Locate the cell with the specified text and output its (x, y) center coordinate. 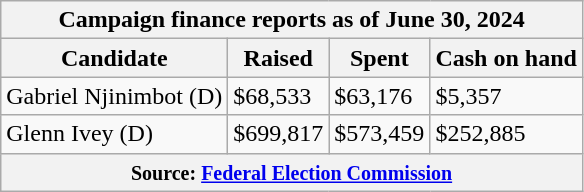
$68,533 (278, 96)
$573,459 (380, 134)
Campaign finance reports as of June 30, 2024 (292, 20)
$252,885 (506, 134)
Raised (278, 58)
$5,357 (506, 96)
Candidate (114, 58)
Gabriel Njinimbot (D) (114, 96)
Source: Federal Election Commission (292, 172)
Spent (380, 58)
Glenn Ivey (D) (114, 134)
Cash on hand (506, 58)
$699,817 (278, 134)
$63,176 (380, 96)
